Pinpoint the cell where the given text exists, returning its [x, y] midpoint coordinate. 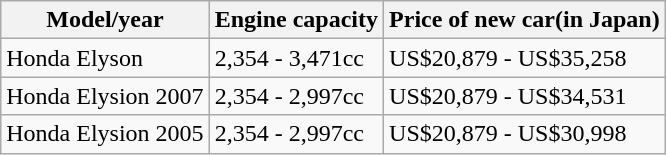
Honda Elysion 2007 [105, 96]
Model/year [105, 20]
US$20,879 - US$35,258 [525, 58]
Price of new car(in Japan) [525, 20]
US$20,879 - US$34,531 [525, 96]
Honda Elysion 2005 [105, 134]
US$20,879 - US$30,998 [525, 134]
Engine capacity [296, 20]
2,354 - 3,471cc [296, 58]
Honda Elyson [105, 58]
